Provide the (X, Y) coordinate of the cell's center where the given text is located.  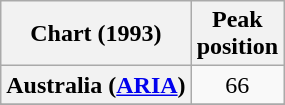
66 (237, 85)
Australia (ARIA) (96, 85)
Chart (1993) (96, 34)
Peakposition (237, 34)
